Scan for the cell matching the given text and deliver its [X, Y] coordinate at center. 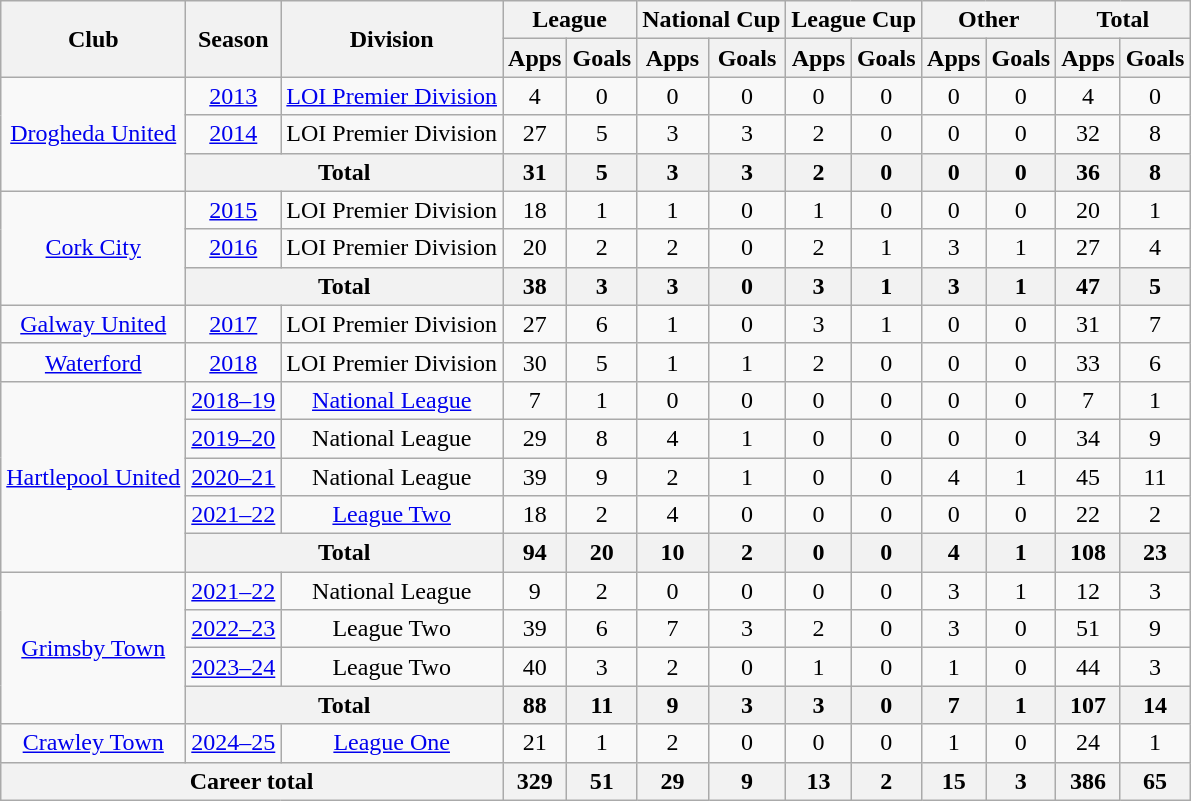
2017 [234, 324]
23 [1155, 553]
44 [1088, 667]
League [570, 20]
38 [535, 286]
National Cup [712, 20]
88 [535, 705]
22 [1088, 515]
Crawley Town [94, 743]
36 [1088, 172]
Career total [252, 781]
Club [94, 39]
47 [1088, 286]
Waterford [94, 362]
13 [818, 781]
2022–23 [234, 629]
32 [1088, 134]
108 [1088, 553]
2020–21 [234, 477]
30 [535, 362]
34 [1088, 438]
Galway United [94, 324]
2016 [234, 248]
12 [1088, 591]
15 [954, 781]
329 [535, 781]
2018 [234, 362]
Grimsby Town [94, 648]
2023–24 [234, 667]
24 [1088, 743]
Drogheda United [94, 134]
2013 [234, 96]
65 [1155, 781]
2018–19 [234, 400]
Cork City [94, 248]
2019–20 [234, 438]
14 [1155, 705]
40 [535, 667]
League Cup [854, 20]
Other [989, 20]
Season [234, 39]
94 [535, 553]
2014 [234, 134]
107 [1088, 705]
10 [673, 553]
League One [392, 743]
33 [1088, 362]
21 [535, 743]
2015 [234, 210]
Hartlepool United [94, 476]
2024–25 [234, 743]
386 [1088, 781]
45 [1088, 477]
Division [392, 39]
